Output the [x, y] coordinate of the center of the cell containing the given text.  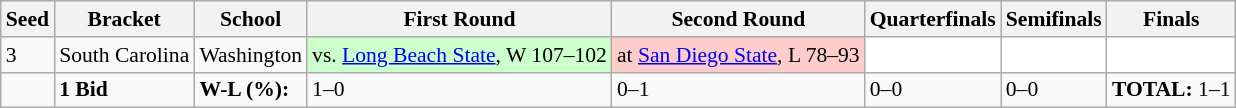
vs. Long Beach State, W 107–102 [460, 55]
3 [28, 55]
Seed [28, 19]
W-L (%): [250, 90]
South Carolina [124, 55]
First Round [460, 19]
Bracket [124, 19]
Second Round [738, 19]
School [250, 19]
Semifinals [1054, 19]
Washington [250, 55]
at San Diego State, L 78–93 [738, 55]
Quarterfinals [933, 19]
1–0 [460, 90]
TOTAL: 1–1 [1172, 90]
1 Bid [124, 90]
Finals [1172, 19]
0–1 [738, 90]
